Pinpoint the cell where the given text exists, returning its [x, y] midpoint coordinate. 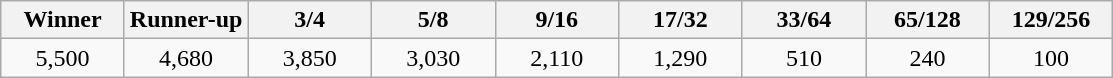
Winner [63, 20]
3,030 [433, 58]
3,850 [310, 58]
2,110 [557, 58]
3/4 [310, 20]
129/256 [1051, 20]
5/8 [433, 20]
240 [928, 58]
17/32 [681, 20]
5,500 [63, 58]
1,290 [681, 58]
65/128 [928, 20]
9/16 [557, 20]
Runner-up [186, 20]
510 [804, 58]
33/64 [804, 20]
100 [1051, 58]
4,680 [186, 58]
